Capture the cell that displays the provided text and extract its (X, Y) central coordinate. 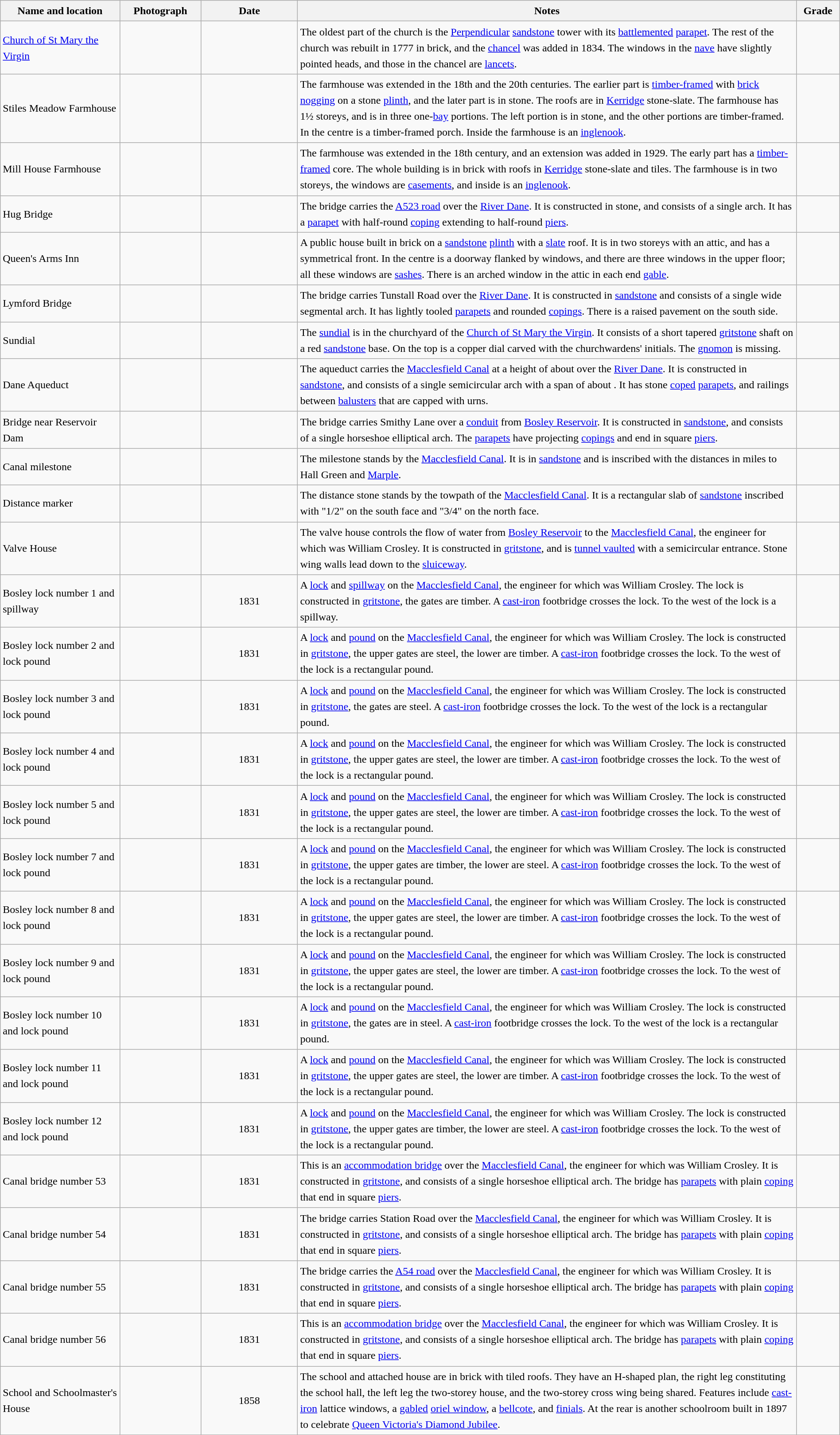
Valve House (60, 549)
Lymford Bridge (60, 303)
Stiles Meadow Farmhouse (60, 108)
Date (249, 11)
Dane Aqueduct (60, 385)
Canal bridge number 56 (60, 1339)
Bosley lock number 1 and spillway (60, 601)
Bosley lock number 10 and lock pound (60, 1023)
Canal milestone (60, 466)
Queen's Arms Inn (60, 259)
Mill House Farmhouse (60, 169)
Photograph (160, 11)
Bosley lock number 8 and lock pound (60, 917)
Grade (818, 11)
Bosley lock number 2 and lock pound (60, 654)
1858 (249, 1400)
Bosley lock number 7 and lock pound (60, 865)
School and Schoolmaster's House (60, 1400)
Sundial (60, 340)
Bosley lock number 3 and lock pound (60, 706)
Bridge near Reservoir Dam (60, 430)
Church of St Mary the Virgin (60, 48)
Bosley lock number 12 and lock pound (60, 1128)
Canal bridge number 54 (60, 1234)
Canal bridge number 53 (60, 1182)
Notes (547, 11)
Bosley lock number 5 and lock pound (60, 812)
Distance marker (60, 503)
The milestone stands by the Macclesfield Canal. It is in sandstone and is inscribed with the distances in miles to Hall Green and Marple. (547, 466)
Hug Bridge (60, 214)
Bosley lock number 9 and lock pound (60, 971)
Bosley lock number 4 and lock pound (60, 760)
Canal bridge number 55 (60, 1287)
Bosley lock number 11 and lock pound (60, 1076)
Name and location (60, 11)
